Scan for the cell matching the given text and deliver its (x, y) coordinate at center. 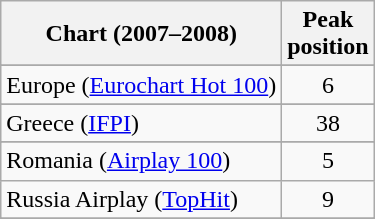
Chart (2007–2008) (142, 34)
Romania (Airplay 100) (142, 161)
Peakposition (328, 34)
5 (328, 161)
Europe (Eurochart Hot 100) (142, 85)
38 (328, 123)
Russia Airplay (TopHit) (142, 199)
Greece (IFPI) (142, 123)
9 (328, 199)
6 (328, 85)
